From the cell containing the given text, extract its center point as (x, y) coordinate. 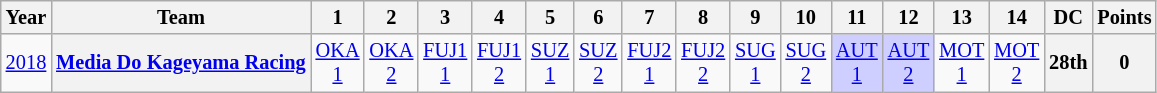
FUJ11 (445, 63)
5 (550, 17)
Media Do Kageyama Racing (180, 63)
4 (499, 17)
1 (338, 17)
11 (857, 17)
0 (1124, 63)
MOT2 (1016, 63)
2018 (26, 63)
SUZ1 (550, 63)
28th (1068, 63)
13 (962, 17)
8 (703, 17)
AUT2 (909, 63)
3 (445, 17)
DC (1068, 17)
SUG1 (755, 63)
SUZ2 (598, 63)
Team (180, 17)
MOT1 (962, 63)
12 (909, 17)
14 (1016, 17)
FUJ12 (499, 63)
AUT1 (857, 63)
7 (649, 17)
OKA2 (391, 63)
OKA1 (338, 63)
FUJ22 (703, 63)
10 (806, 17)
FUJ21 (649, 63)
9 (755, 17)
Year (26, 17)
2 (391, 17)
6 (598, 17)
Points (1124, 17)
SUG2 (806, 63)
